Identify which cell holds the provided text, then report its [x, y] central coordinate. 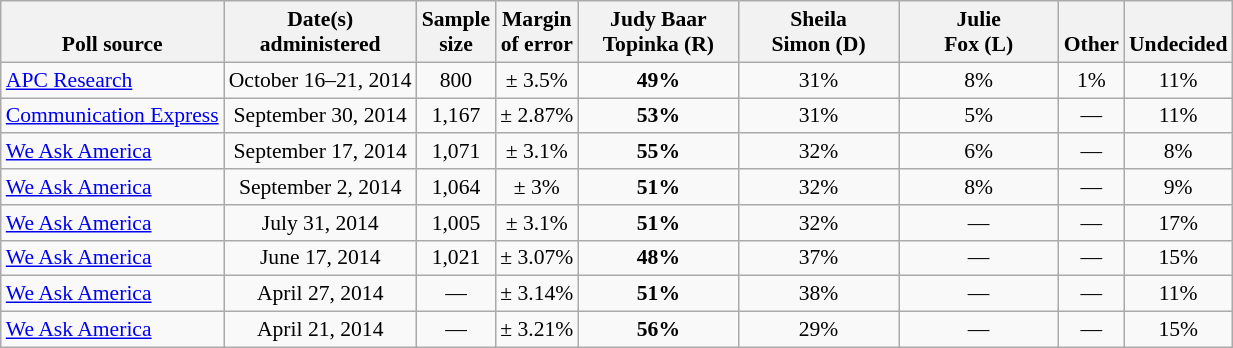
JulieFox (L) [979, 32]
Judy BaarTopinka (R) [658, 32]
29% [818, 330]
5% [979, 116]
49% [658, 80]
53% [658, 116]
± 3.5% [536, 80]
55% [658, 152]
October 16–21, 2014 [320, 80]
1,167 [456, 116]
37% [818, 258]
Samplesize [456, 32]
9% [1178, 187]
48% [658, 258]
APC Research [112, 80]
± 3.21% [536, 330]
April 27, 2014 [320, 294]
± 2.87% [536, 116]
56% [658, 330]
17% [1178, 223]
July 31, 2014 [320, 223]
September 17, 2014 [320, 152]
38% [818, 294]
1,071 [456, 152]
1,021 [456, 258]
800 [456, 80]
1% [1092, 80]
Date(s)administered [320, 32]
Other [1092, 32]
6% [979, 152]
Poll source [112, 32]
1,005 [456, 223]
September 30, 2014 [320, 116]
June 17, 2014 [320, 258]
April 21, 2014 [320, 330]
± 3.07% [536, 258]
September 2, 2014 [320, 187]
Undecided [1178, 32]
± 3.14% [536, 294]
Communication Express [112, 116]
SheilaSimon (D) [818, 32]
Marginof error [536, 32]
± 3% [536, 187]
1,064 [456, 187]
